Locate the cell with the specified text and output its [x, y] center coordinate. 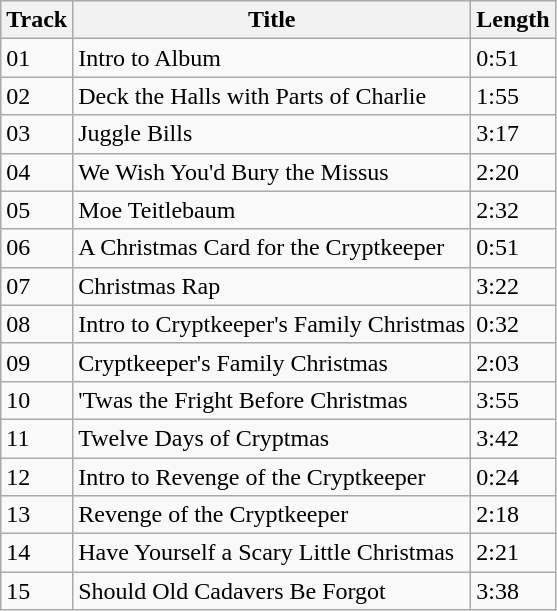
09 [37, 362]
2:32 [513, 210]
0:24 [513, 477]
10 [37, 400]
Should Old Cadavers Be Forgot [272, 591]
2:03 [513, 362]
Intro to Cryptkeeper's Family Christmas [272, 324]
3:17 [513, 134]
Christmas Rap [272, 286]
Have Yourself a Scary Little Christmas [272, 553]
04 [37, 172]
Intro to Revenge of the Cryptkeeper [272, 477]
07 [37, 286]
11 [37, 438]
06 [37, 248]
3:42 [513, 438]
12 [37, 477]
2:20 [513, 172]
Twelve Days of Cryptmas [272, 438]
14 [37, 553]
A Christmas Card for the Cryptkeeper [272, 248]
2:18 [513, 515]
02 [37, 96]
Track [37, 20]
03 [37, 134]
2:21 [513, 553]
08 [37, 324]
Juggle Bills [272, 134]
Intro to Album [272, 58]
13 [37, 515]
'Twas the Fright Before Christmas [272, 400]
Length [513, 20]
Moe Teitlebaum [272, 210]
3:55 [513, 400]
Revenge of the Cryptkeeper [272, 515]
05 [37, 210]
0:32 [513, 324]
15 [37, 591]
Cryptkeeper's Family Christmas [272, 362]
3:38 [513, 591]
Title [272, 20]
We Wish You'd Bury the Missus [272, 172]
3:22 [513, 286]
1:55 [513, 96]
01 [37, 58]
Deck the Halls with Parts of Charlie [272, 96]
